Determine the [x, y] coordinate at the center of the cell enclosing the given text.  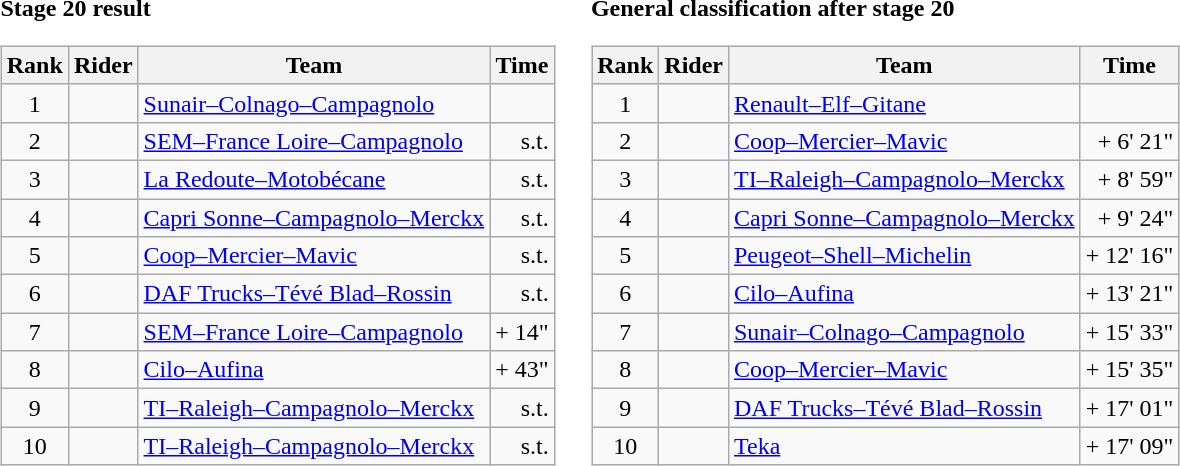
+ 43" [522, 370]
+ 15' 35" [1130, 370]
+ 9' 24" [1130, 217]
+ 14" [522, 332]
+ 17' 09" [1130, 446]
+ 8' 59" [1130, 179]
+ 17' 01" [1130, 408]
+ 6' 21" [1130, 141]
Peugeot–Shell–Michelin [904, 256]
La Redoute–Motobécane [314, 179]
+ 12' 16" [1130, 256]
+ 13' 21" [1130, 294]
+ 15' 33" [1130, 332]
Teka [904, 446]
Renault–Elf–Gitane [904, 103]
